Determine the [X, Y] coordinate at the center of the cell enclosing the given text.  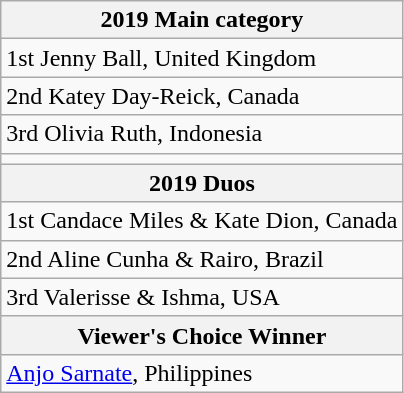
2019 Duos [202, 183]
Anjo Sarnate, Philippines [202, 373]
2nd Aline Cunha & Rairo, Brazil [202, 259]
Viewer's Choice Winner [202, 335]
2nd Katey Day-Reick, Canada [202, 96]
3rd Olivia Ruth, Indonesia [202, 134]
1st Candace Miles & Kate Dion, Canada [202, 221]
2019 Main category [202, 20]
3rd Valerisse & Ishma, USA [202, 297]
1st Jenny Ball, United Kingdom [202, 58]
